Detect which cell encompasses the target text, then output its [X, Y] center coordinate. 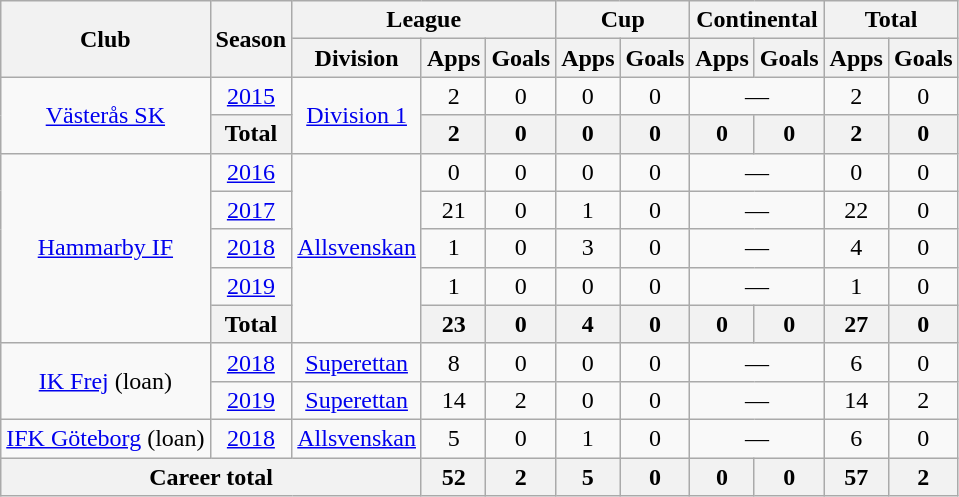
21 [453, 210]
2015 [251, 96]
57 [856, 477]
Career total [212, 477]
8 [453, 362]
Västerås SK [106, 115]
IK Frej (loan) [106, 381]
IFK Göteborg (loan) [106, 438]
League [424, 20]
52 [453, 477]
23 [453, 324]
3 [588, 248]
Club [106, 39]
2017 [251, 210]
22 [856, 210]
Continental [757, 20]
2016 [251, 172]
Hammarby IF [106, 248]
Cup [623, 20]
Season [251, 39]
Division 1 [357, 115]
Division [357, 58]
27 [856, 324]
